Search for the cell housing the specified text and yield its (X, Y) center coordinate. 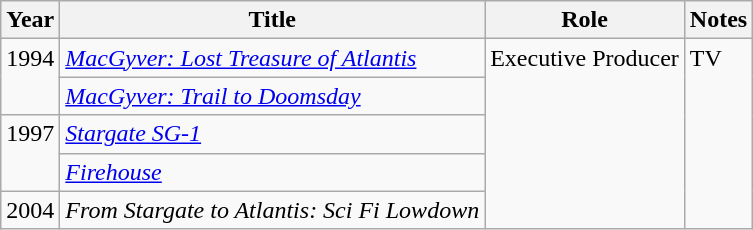
Firehouse (272, 172)
MacGyver: Trail to Doomsday (272, 96)
Title (272, 20)
TV (718, 134)
Notes (718, 20)
1994 (30, 77)
Role (585, 20)
Stargate SG-1 (272, 134)
2004 (30, 210)
From Stargate to Atlantis: Sci Fi Lowdown (272, 210)
Year (30, 20)
MacGyver: Lost Treasure of Atlantis (272, 58)
1997 (30, 153)
Executive Producer (585, 134)
